Pinpoint the cell where the given text exists, returning its [X, Y] midpoint coordinate. 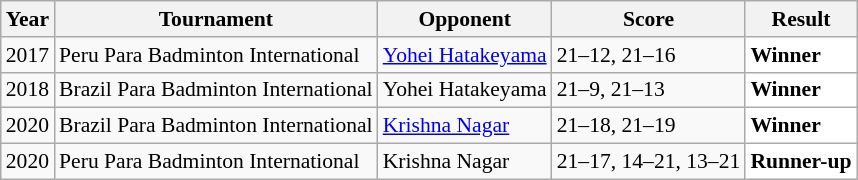
21–12, 21–16 [649, 55]
Opponent [465, 19]
Tournament [216, 19]
2017 [28, 55]
21–17, 14–21, 13–21 [649, 162]
21–9, 21–13 [649, 90]
Score [649, 19]
Runner-up [800, 162]
2018 [28, 90]
Year [28, 19]
21–18, 21–19 [649, 126]
Result [800, 19]
